From the cell containing the given text, extract its center point as (X, Y) coordinate. 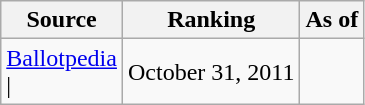
Ranking (210, 20)
October 31, 2011 (210, 72)
Ballotpedia| (62, 72)
Source (62, 20)
As of (332, 20)
